Locate the cell with the specified text and output its [X, Y] center coordinate. 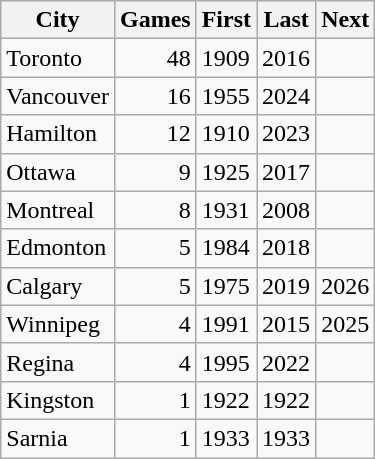
1975 [226, 286]
Montreal [58, 210]
Vancouver [58, 96]
2025 [346, 324]
2008 [286, 210]
2015 [286, 324]
1995 [226, 362]
Last [286, 20]
Calgary [58, 286]
16 [155, 96]
2023 [286, 134]
8 [155, 210]
City [58, 20]
Ottawa [58, 172]
2016 [286, 58]
Kingston [58, 400]
2026 [346, 286]
1925 [226, 172]
12 [155, 134]
Sarnia [58, 438]
1984 [226, 248]
Next [346, 20]
48 [155, 58]
Winnipeg [58, 324]
1991 [226, 324]
2024 [286, 96]
Hamilton [58, 134]
2019 [286, 286]
Regina [58, 362]
1910 [226, 134]
1931 [226, 210]
2017 [286, 172]
1909 [226, 58]
9 [155, 172]
Toronto [58, 58]
Games [155, 20]
First [226, 20]
1955 [226, 96]
2022 [286, 362]
Edmonton [58, 248]
2018 [286, 248]
